Pinpoint the cell where the given text exists, returning its [x, y] midpoint coordinate. 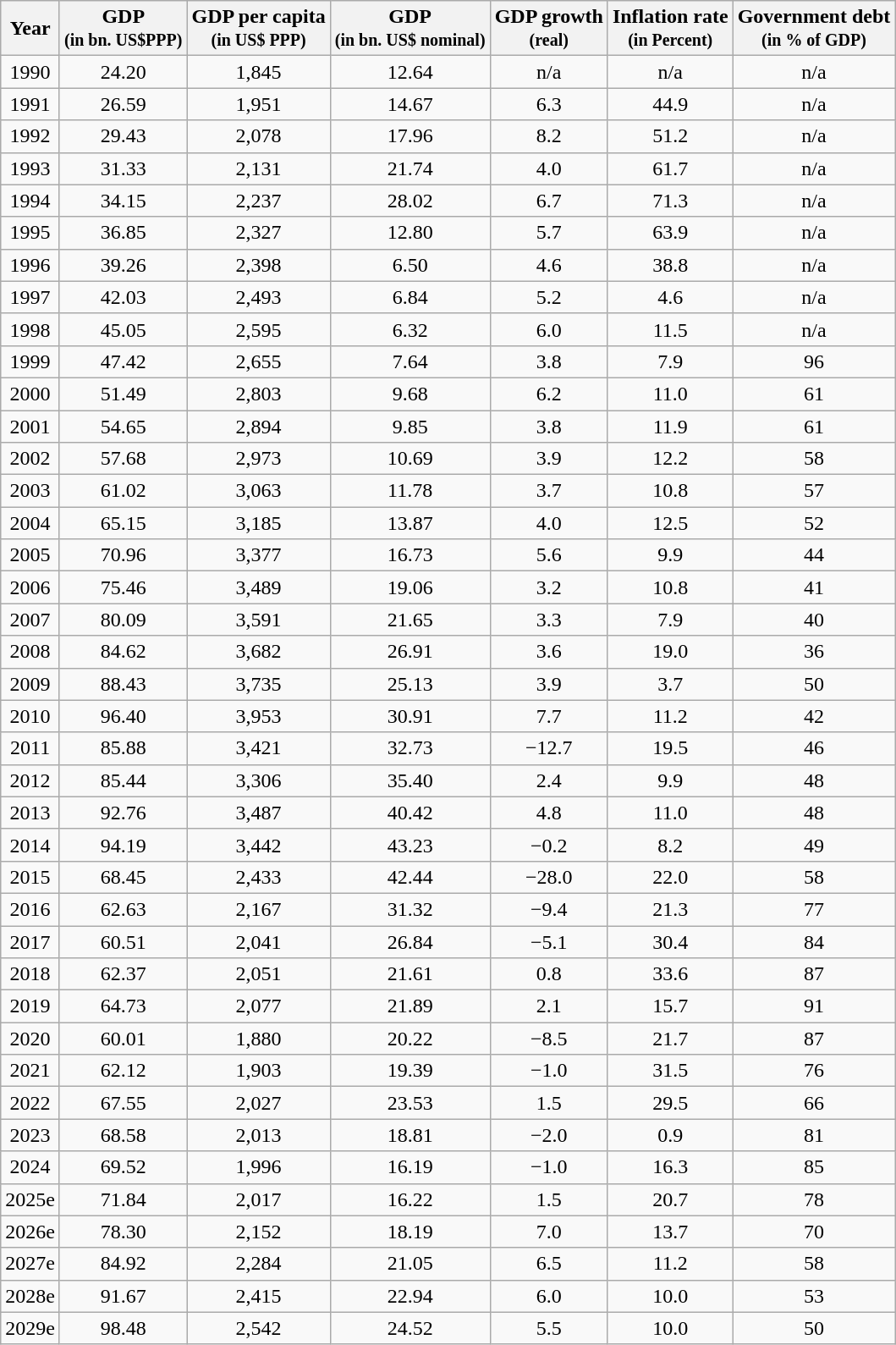
63.9 [670, 233]
67.55 [123, 1103]
75.46 [123, 587]
35.40 [410, 780]
66 [814, 1103]
−28.0 [548, 877]
3,421 [259, 748]
21.7 [670, 1039]
2,398 [259, 265]
2025e [30, 1199]
1996 [30, 265]
−9.4 [548, 909]
3,442 [259, 845]
2012 [30, 780]
43.23 [410, 845]
85 [814, 1167]
28.02 [410, 201]
30.4 [670, 942]
2001 [30, 426]
1995 [30, 233]
34.15 [123, 201]
2009 [30, 684]
7.0 [548, 1232]
1,996 [259, 1167]
7.64 [410, 361]
2,973 [259, 459]
20.22 [410, 1039]
84.62 [123, 652]
2028e [30, 1296]
51.2 [670, 136]
84 [814, 942]
1994 [30, 201]
1993 [30, 168]
88.43 [123, 684]
12.64 [410, 72]
3.6 [548, 652]
3.2 [548, 587]
2,894 [259, 426]
2,027 [259, 1103]
45.05 [123, 329]
2000 [30, 394]
85.44 [123, 780]
65.15 [123, 523]
Government debt(in % of GDP) [814, 29]
3,682 [259, 652]
2,542 [259, 1328]
22.94 [410, 1296]
3,063 [259, 491]
19.0 [670, 652]
0.9 [670, 1135]
3,735 [259, 684]
2,017 [259, 1199]
42 [814, 716]
76 [814, 1071]
2021 [30, 1071]
2.1 [548, 1006]
41 [814, 587]
21.65 [410, 620]
0.8 [548, 974]
2010 [30, 716]
Inflation rate(in Percent) [670, 29]
23.53 [410, 1103]
30.91 [410, 716]
2,284 [259, 1264]
2,803 [259, 394]
78 [814, 1199]
2,493 [259, 297]
2008 [30, 652]
21.74 [410, 168]
2,415 [259, 1296]
6.2 [548, 394]
3,953 [259, 716]
2,041 [259, 942]
31.33 [123, 168]
2013 [30, 813]
6.5 [548, 1264]
11.9 [670, 426]
1997 [30, 297]
91.67 [123, 1296]
3,591 [259, 620]
3,489 [259, 587]
53 [814, 1296]
71.84 [123, 1199]
84.92 [123, 1264]
3.3 [548, 620]
18.81 [410, 1135]
2,167 [259, 909]
−5.1 [548, 942]
40.42 [410, 813]
57 [814, 491]
40 [814, 620]
21.89 [410, 1006]
2,327 [259, 233]
6.50 [410, 265]
12.2 [670, 459]
77 [814, 909]
1998 [30, 329]
6.32 [410, 329]
2,595 [259, 329]
6.84 [410, 297]
1,951 [259, 104]
15.7 [670, 1006]
2022 [30, 1103]
46 [814, 748]
70.96 [123, 555]
20.7 [670, 1199]
5.2 [548, 297]
2029e [30, 1328]
19.06 [410, 587]
9.85 [410, 426]
2023 [30, 1135]
3,306 [259, 780]
2,152 [259, 1232]
4.8 [548, 813]
19.39 [410, 1071]
31.32 [410, 909]
42.44 [410, 877]
17.96 [410, 136]
62.63 [123, 909]
16.22 [410, 1199]
GDP growth(real) [548, 29]
21.3 [670, 909]
32.73 [410, 748]
62.12 [123, 1071]
16.3 [670, 1167]
44 [814, 555]
2026e [30, 1232]
5.5 [548, 1328]
68.58 [123, 1135]
1991 [30, 104]
70 [814, 1232]
13.7 [670, 1232]
2,077 [259, 1006]
2016 [30, 909]
6.3 [548, 104]
−0.2 [548, 845]
24.20 [123, 72]
2004 [30, 523]
2002 [30, 459]
Year [30, 29]
2027e [30, 1264]
47.42 [123, 361]
92.76 [123, 813]
61.7 [670, 168]
2011 [30, 748]
5.6 [548, 555]
12.5 [670, 523]
1990 [30, 72]
2005 [30, 555]
38.8 [670, 265]
21.05 [410, 1264]
71.3 [670, 201]
57.68 [123, 459]
3,185 [259, 523]
18.19 [410, 1232]
26.91 [410, 652]
3,377 [259, 555]
2015 [30, 877]
3,487 [259, 813]
78.30 [123, 1232]
29.5 [670, 1103]
52 [814, 523]
60.51 [123, 942]
2,655 [259, 361]
39.26 [123, 265]
10.69 [410, 459]
5.7 [548, 233]
98.48 [123, 1328]
2020 [30, 1039]
2018 [30, 974]
36.85 [123, 233]
1,880 [259, 1039]
31.5 [670, 1071]
25.13 [410, 684]
2,013 [259, 1135]
2017 [30, 942]
2007 [30, 620]
21.61 [410, 974]
2,051 [259, 974]
2006 [30, 587]
51.49 [123, 394]
54.65 [123, 426]
2014 [30, 845]
16.73 [410, 555]
69.52 [123, 1167]
85.88 [123, 748]
62.37 [123, 974]
42.03 [123, 297]
60.01 [123, 1039]
−2.0 [548, 1135]
16.19 [410, 1167]
24.52 [410, 1328]
GDP per capita(in US$ PPP) [259, 29]
2,131 [259, 168]
13.87 [410, 523]
14.67 [410, 104]
94.19 [123, 845]
49 [814, 845]
GDP(in bn. US$ nominal) [410, 29]
2019 [30, 1006]
2024 [30, 1167]
2,078 [259, 136]
22.0 [670, 877]
36 [814, 652]
2,237 [259, 201]
61.02 [123, 491]
64.73 [123, 1006]
1,903 [259, 1071]
26.59 [123, 104]
29.43 [123, 136]
11.5 [670, 329]
12.80 [410, 233]
−8.5 [548, 1039]
−12.7 [548, 748]
2,433 [259, 877]
1999 [30, 361]
GDP(in bn. US$PPP) [123, 29]
9.68 [410, 394]
96.40 [123, 716]
19.5 [670, 748]
1992 [30, 136]
7.7 [548, 716]
26.84 [410, 942]
11.78 [410, 491]
44.9 [670, 104]
68.45 [123, 877]
91 [814, 1006]
80.09 [123, 620]
96 [814, 361]
1,845 [259, 72]
33.6 [670, 974]
81 [814, 1135]
2.4 [548, 780]
2003 [30, 491]
6.7 [548, 201]
